Extract the [X, Y] coordinate from the center of the cell holding the provided text.  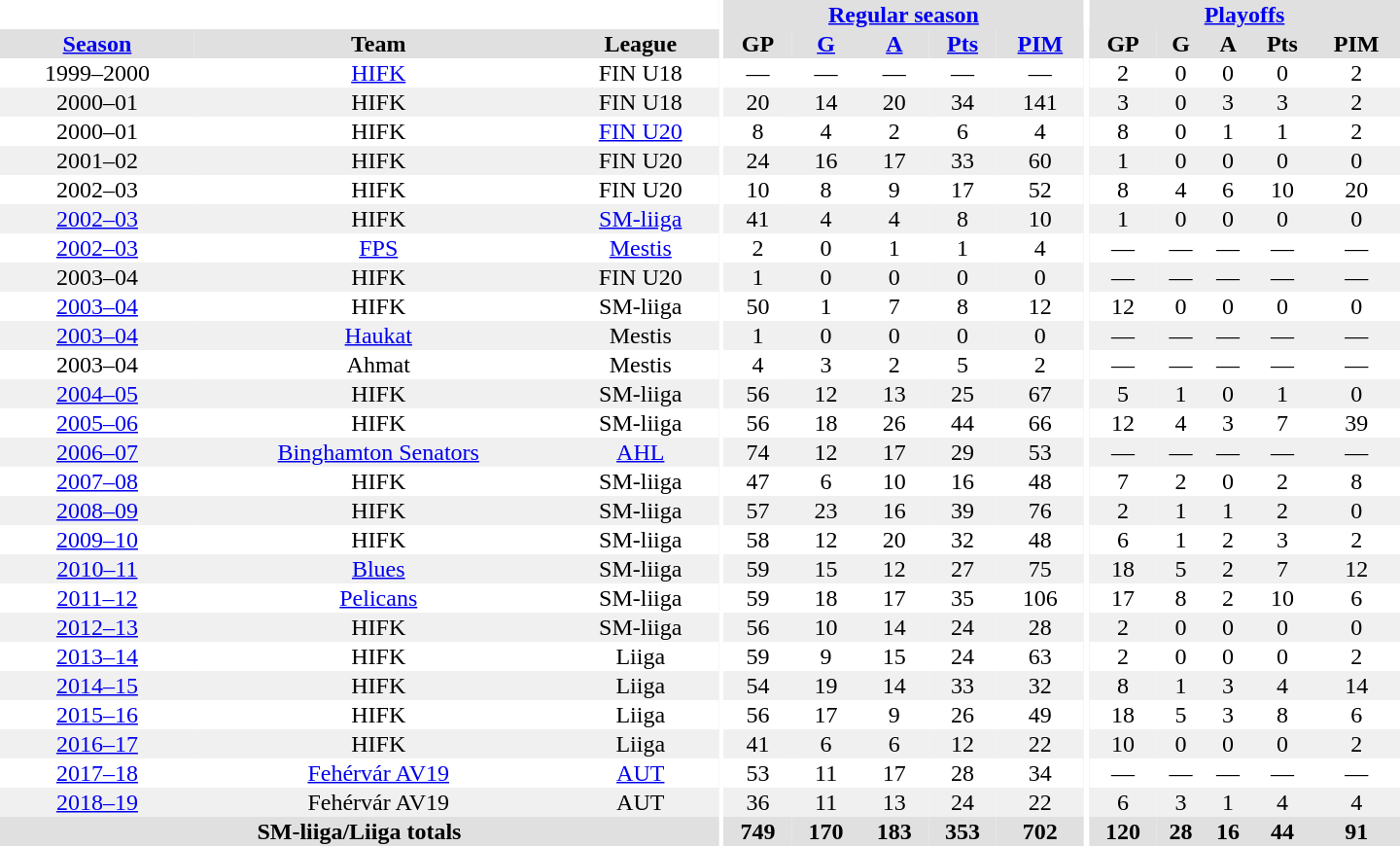
47 [757, 481]
Binghamton Senators [379, 452]
749 [757, 831]
702 [1040, 831]
50 [757, 306]
25 [962, 394]
2016–17 [97, 744]
Haukat [379, 335]
67 [1040, 394]
2010–11 [97, 569]
2004–05 [97, 394]
2001–02 [97, 160]
2008–09 [97, 511]
2006–07 [97, 452]
2014–15 [97, 686]
75 [1040, 569]
Team [379, 44]
29 [962, 452]
2013–14 [97, 656]
FPS [379, 248]
60 [1040, 160]
106 [1040, 598]
76 [1040, 511]
Blues [379, 569]
141 [1040, 102]
74 [757, 452]
2017–18 [97, 773]
19 [825, 686]
57 [757, 511]
2015–16 [97, 715]
2012–13 [97, 627]
Playoffs [1244, 15]
2011–12 [97, 598]
353 [962, 831]
2007–08 [97, 481]
League [641, 44]
Pelicans [379, 598]
183 [894, 831]
63 [1040, 656]
2009–10 [97, 540]
Regular season [903, 15]
2018–19 [97, 802]
23 [825, 511]
91 [1356, 831]
120 [1123, 831]
35 [962, 598]
AHL [641, 452]
58 [757, 540]
54 [757, 686]
2005–06 [97, 423]
170 [825, 831]
49 [1040, 715]
52 [1040, 190]
27 [962, 569]
1999–2000 [97, 73]
SM-liiga/Liiga totals [360, 831]
Ahmat [379, 365]
66 [1040, 423]
36 [757, 802]
Season [97, 44]
